For the text-containing cell, return its midpoint in [X, Y] coordinate format. 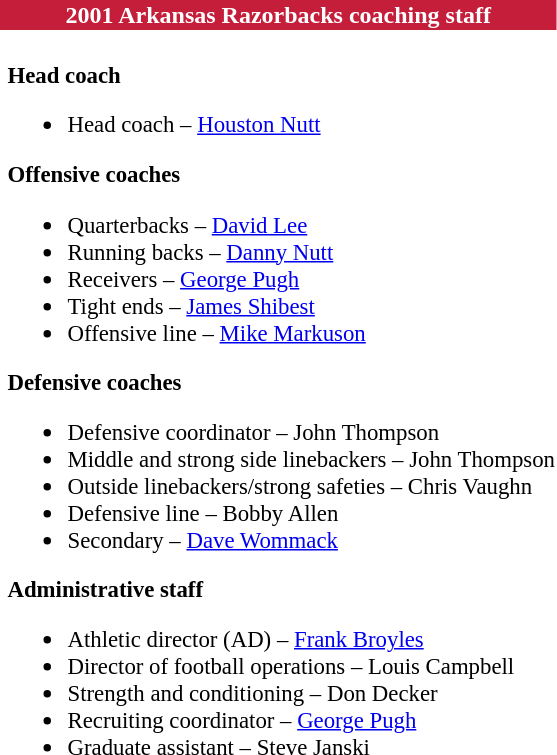
2001 Arkansas Razorbacks coaching staff [278, 15]
